Search for the cell housing the specified text and yield its (X, Y) center coordinate. 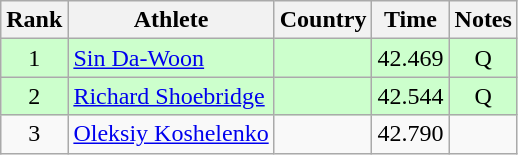
Athlete (171, 20)
Oleksiy Koshelenko (171, 134)
Country (323, 20)
Sin Da-Woon (171, 58)
Time (410, 20)
Rank (34, 20)
42.469 (410, 58)
Notes (483, 20)
1 (34, 58)
2 (34, 96)
3 (34, 134)
42.790 (410, 134)
Richard Shoebridge (171, 96)
42.544 (410, 96)
